Pinpoint the cell where the given text exists, returning its [X, Y] midpoint coordinate. 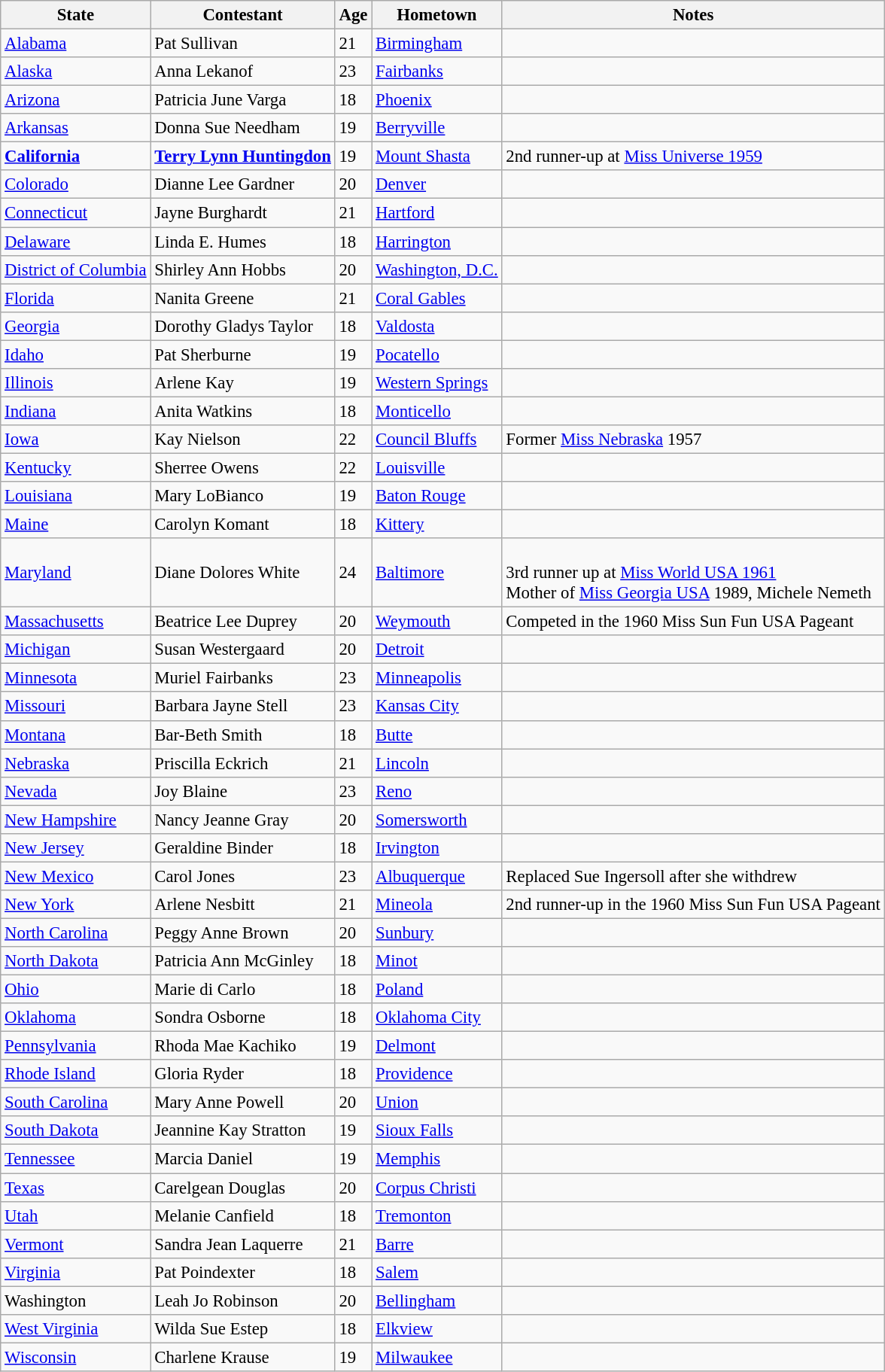
Louisville [436, 467]
Geraldine Binder [242, 848]
State [75, 15]
Carol Jones [242, 876]
Utah [75, 1215]
Vermont [75, 1244]
Louisiana [75, 496]
Dorothy Gladys Taylor [242, 326]
Tremonton [436, 1215]
Mount Shasta [436, 157]
Melanie Canfield [242, 1215]
New York [75, 905]
Linda E. Humes [242, 242]
Jayne Burghardt [242, 213]
Oklahoma City [436, 1018]
Phoenix [436, 100]
Council Bluffs [436, 440]
Kittery [436, 525]
3rd runner up at Miss World USA 1961Mother of Miss Georgia USA 1989, Michele Nemeth [693, 573]
Peggy Anne Brown [242, 932]
Patricia Ann McGinley [242, 961]
Patricia June Varga [242, 100]
Alabama [75, 44]
Maine [75, 525]
South Carolina [75, 1103]
Texas [75, 1188]
Sunbury [436, 932]
Virginia [75, 1272]
New Jersey [75, 848]
Memphis [436, 1159]
Marcia Daniel [242, 1159]
Western Springs [436, 383]
Muriel Fairbanks [242, 678]
Connecticut [75, 213]
24 [354, 573]
Rhode Island [75, 1074]
Bellingham [436, 1301]
Replaced Sue Ingersoll after she withdrew [693, 876]
2nd runner-up at Miss Universe 1959 [693, 157]
North Dakota [75, 961]
Butte [436, 735]
New Hampshire [75, 820]
Birmingham [436, 44]
South Dakota [75, 1131]
Shirley Ann Hobbs [242, 269]
Leah Jo Robinson [242, 1301]
Tennessee [75, 1159]
Union [436, 1103]
Poland [436, 990]
Providence [436, 1074]
Barbara Jayne Stell [242, 707]
Diane Dolores White [242, 573]
Hartford [436, 213]
Nanita Greene [242, 298]
Detroit [436, 649]
Baltimore [436, 573]
Anna Lekanof [242, 71]
Alaska [75, 71]
Susan Westergaard [242, 649]
Delmont [436, 1046]
Colorado [75, 184]
Albuquerque [436, 876]
Indiana [75, 411]
Michigan [75, 649]
Bar-Beth Smith [242, 735]
Pennsylvania [75, 1046]
Salem [436, 1272]
Priscilla Eckrich [242, 763]
Notes [693, 15]
New Mexico [75, 876]
Minneapolis [436, 678]
Carolyn Komant [242, 525]
Kentucky [75, 467]
2nd runner-up in the 1960 Miss Sun Fun USA Pageant [693, 905]
Donna Sue Needham [242, 128]
California [75, 157]
Montana [75, 735]
Weymouth [436, 622]
Washington, D.C. [436, 269]
Pat Poindexter [242, 1272]
Arkansas [75, 128]
Somersworth [436, 820]
Mary LoBianco [242, 496]
Nebraska [75, 763]
Nancy Jeanne Gray [242, 820]
Marie di Carlo [242, 990]
Iowa [75, 440]
Reno [436, 791]
Missouri [75, 707]
Minnesota [75, 678]
Mary Anne Powell [242, 1103]
Arizona [75, 100]
Charlene Krause [242, 1357]
Terry Lynn Huntingdon [242, 157]
Illinois [75, 383]
Florida [75, 298]
Jeannine Kay Stratton [242, 1131]
North Carolina [75, 932]
Nevada [75, 791]
Former Miss Nebraska 1957 [693, 440]
Massachusetts [75, 622]
Lincoln [436, 763]
Monticello [436, 411]
Valdosta [436, 326]
Harrington [436, 242]
Pat Sherburne [242, 354]
Ohio [75, 990]
Corpus Christi [436, 1188]
Irvington [436, 848]
Fairbanks [436, 71]
Arlene Kay [242, 383]
Age [354, 15]
Milwaukee [436, 1357]
Joy Blaine [242, 791]
Oklahoma [75, 1018]
Rhoda Mae Kachiko [242, 1046]
Minot [436, 961]
Idaho [75, 354]
Beatrice Lee Duprey [242, 622]
Gloria Ryder [242, 1074]
Wisconsin [75, 1357]
Carelgean Douglas [242, 1188]
Sherree Owens [242, 467]
Elkview [436, 1329]
Denver [436, 184]
District of Columbia [75, 269]
Barre [436, 1244]
Pat Sullivan [242, 44]
Georgia [75, 326]
Anita Watkins [242, 411]
Dianne Lee Gardner [242, 184]
Maryland [75, 573]
Arlene Nesbitt [242, 905]
Berryville [436, 128]
Pocatello [436, 354]
West Virginia [75, 1329]
Baton Rouge [436, 496]
Sondra Osborne [242, 1018]
Sioux Falls [436, 1131]
Wilda Sue Estep [242, 1329]
Hometown [436, 15]
Contestant [242, 15]
Kay Nielson [242, 440]
Coral Gables [436, 298]
Washington [75, 1301]
Mineola [436, 905]
Competed in the 1960 Miss Sun Fun USA Pageant [693, 622]
Sandra Jean Laquerre [242, 1244]
Kansas City [436, 707]
Delaware [75, 242]
